Return [X, Y] of the center of cell containing provided text 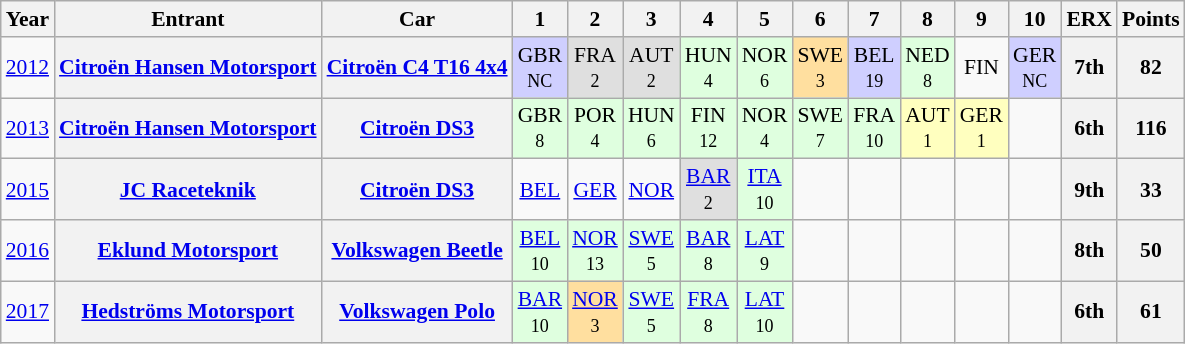
61 [1151, 312]
BAR10 [540, 312]
4 [708, 19]
HUN6 [652, 128]
BEL19 [874, 68]
2015 [28, 190]
82 [1151, 68]
NOR4 [765, 128]
116 [1151, 128]
BEL10 [540, 250]
JC Raceteknik [188, 190]
FRA2 [595, 68]
33 [1151, 190]
8th [1089, 250]
LAT9 [765, 250]
LAT10 [765, 312]
5 [765, 19]
2012 [28, 68]
10 [1034, 19]
50 [1151, 250]
6 [820, 19]
GBR8 [540, 128]
Entrant [188, 19]
GER [595, 190]
NOR3 [595, 312]
FRA10 [874, 128]
BAR8 [708, 250]
7th [1089, 68]
NOR13 [595, 250]
HUN4 [708, 68]
GER1 [982, 128]
FRA8 [708, 312]
Eklund Motorsport [188, 250]
9 [982, 19]
8 [927, 19]
POR4 [595, 128]
GERNC [1034, 68]
2013 [28, 128]
Hedströms Motorsport [188, 312]
FIN12 [708, 128]
2016 [28, 250]
NOR6 [765, 68]
AUT2 [652, 68]
NOR [652, 190]
Citroën C4 T16 4x4 [418, 68]
BAR2 [708, 190]
Points [1151, 19]
1 [540, 19]
2017 [28, 312]
Car [418, 19]
2 [595, 19]
BEL [540, 190]
ERX [1089, 19]
Volkswagen Beetle [418, 250]
Volkswagen Polo [418, 312]
SWE7 [820, 128]
SWE3 [820, 68]
3 [652, 19]
ITA10 [765, 190]
9th [1089, 190]
FIN [982, 68]
NED8 [927, 68]
AUT1 [927, 128]
7 [874, 19]
GBRNC [540, 68]
Year [28, 19]
